Pinpoint the cell where the given text exists, returning its (X, Y) midpoint coordinate. 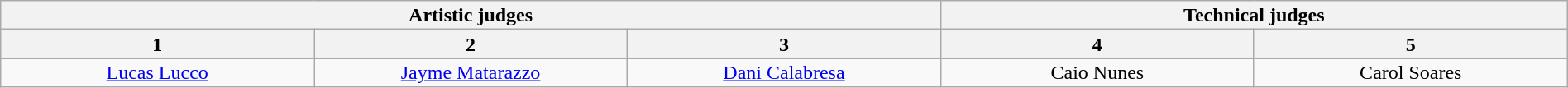
Dani Calabresa (784, 72)
3 (784, 44)
Lucas Lucco (157, 72)
1 (157, 44)
5 (1411, 44)
Carol Soares (1411, 72)
2 (471, 44)
Technical judges (1254, 15)
Artistic judges (471, 15)
4 (1097, 44)
Caio Nunes (1097, 72)
Jayme Matarazzo (471, 72)
